Find where the given text appears and provide that cell's center as (x, y) coordinate. 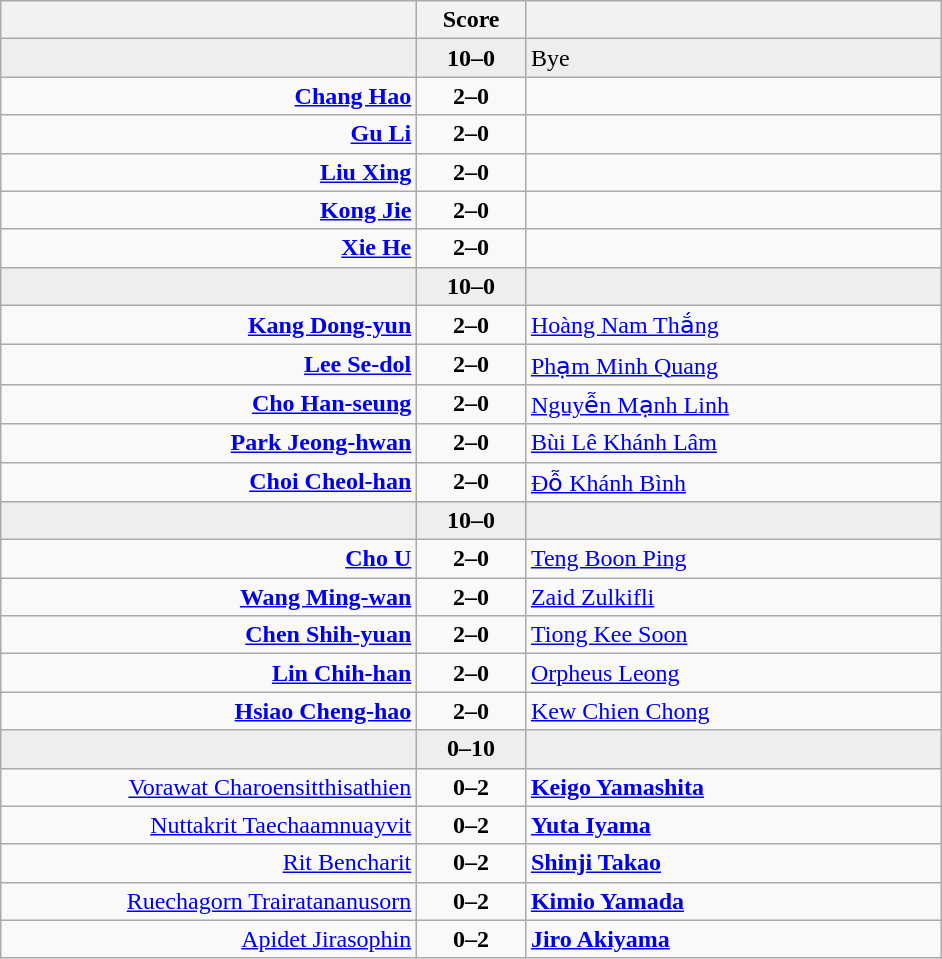
Kew Chien Chong (733, 711)
Nuttakrit Taechaamnuayvit (209, 825)
Kong Jie (209, 210)
Kimio Yamada (733, 901)
Cho Han-seung (209, 404)
Zaid Zulkifli (733, 597)
0–10 (472, 749)
Park Jeong-hwan (209, 443)
Apidet Jirasophin (209, 939)
Keigo Yamashita (733, 787)
Chen Shih-yuan (209, 635)
Vorawat Charoensitthisathien (209, 787)
Lee Se-dol (209, 365)
Tiong Kee Soon (733, 635)
Wang Ming-wan (209, 597)
Jiro Akiyama (733, 939)
Lin Chih-han (209, 673)
Orpheus Leong (733, 673)
Hsiao Cheng-hao (209, 711)
Shinji Takao (733, 863)
Score (472, 20)
Cho U (209, 559)
Teng Boon Ping (733, 559)
Hoàng Nam Thắng (733, 325)
Rit Bencharit (209, 863)
Phạm Minh Quang (733, 365)
Bùi Lê Khánh Lâm (733, 443)
Bye (733, 58)
Ruechagorn Trairatananusorn (209, 901)
Đỗ Khánh Bình (733, 482)
Liu Xing (209, 172)
Choi Cheol-han (209, 482)
Nguyễn Mạnh Linh (733, 404)
Chang Hao (209, 96)
Xie He (209, 248)
Yuta Iyama (733, 825)
Kang Dong-yun (209, 325)
Gu Li (209, 134)
